Search for the cell housing the specified text and yield its (X, Y) center coordinate. 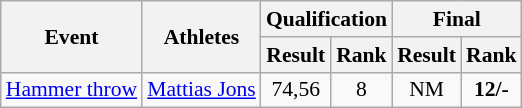
Qualification (326, 19)
Athletes (202, 36)
Event (72, 36)
8 (362, 90)
Final (456, 19)
12/- (492, 90)
Hammer throw (72, 90)
Mattias Jons (202, 90)
NM (426, 90)
74,56 (296, 90)
